Scan for the cell matching the given text and deliver its (X, Y) coordinate at center. 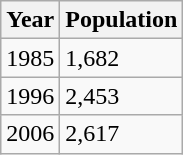
1996 (30, 96)
1,682 (122, 58)
Year (30, 20)
2006 (30, 134)
2,453 (122, 96)
Population (122, 20)
2,617 (122, 134)
1985 (30, 58)
